Capture the cell that displays the provided text and extract its (X, Y) central coordinate. 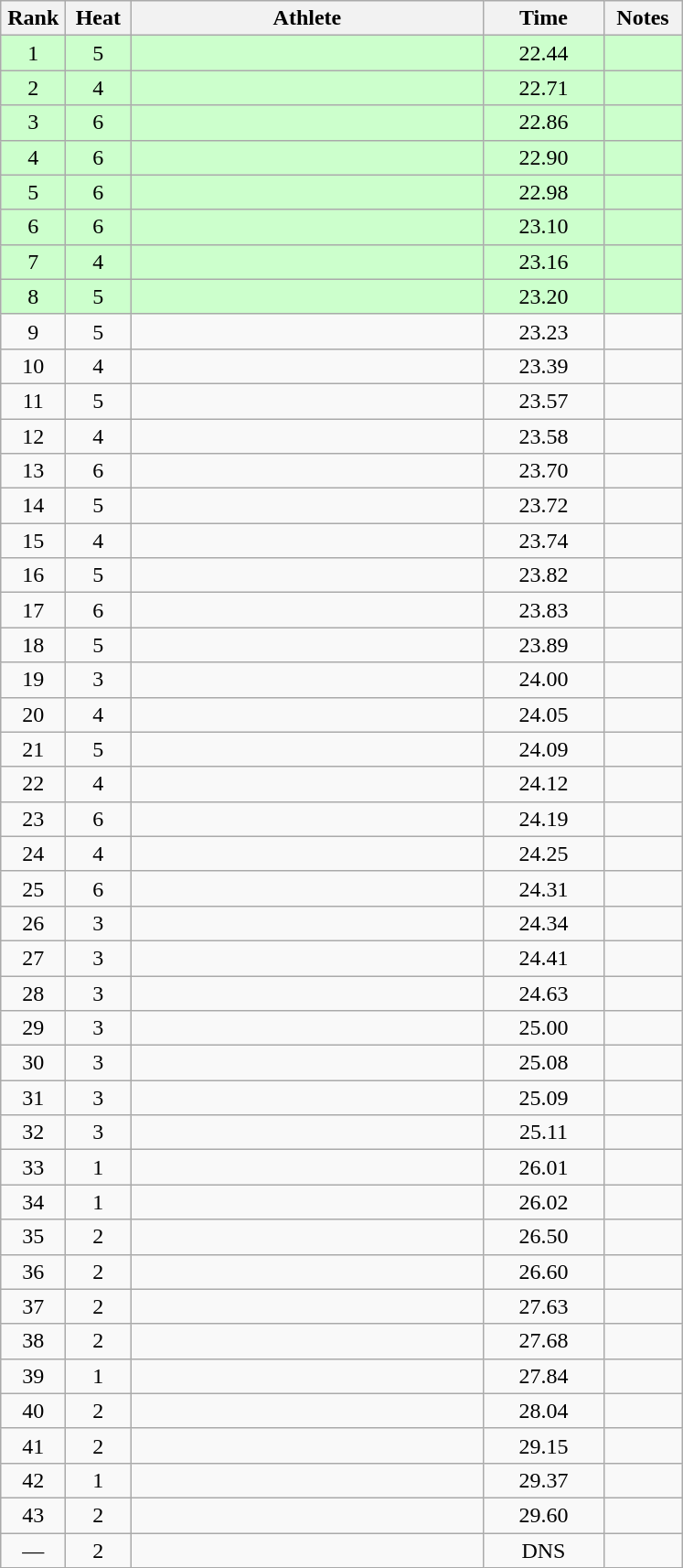
26.01 (543, 1167)
8 (33, 296)
12 (33, 436)
23.72 (543, 506)
23.83 (543, 610)
29 (33, 1028)
15 (33, 541)
22.86 (543, 123)
23.74 (543, 541)
23.57 (543, 401)
29.37 (543, 1480)
24.34 (543, 923)
27 (33, 958)
40 (33, 1411)
25.00 (543, 1028)
24.05 (543, 714)
27.84 (543, 1376)
11 (33, 401)
Time (543, 18)
24.12 (543, 784)
24.09 (543, 749)
9 (33, 331)
23.70 (543, 471)
— (33, 1551)
38 (33, 1341)
27.63 (543, 1306)
23 (33, 819)
Rank (33, 18)
22.71 (543, 88)
27.68 (543, 1341)
35 (33, 1237)
DNS (543, 1551)
23.16 (543, 262)
25.08 (543, 1063)
23.20 (543, 296)
41 (33, 1445)
20 (33, 714)
17 (33, 610)
25 (33, 888)
37 (33, 1306)
22.98 (543, 192)
23.58 (543, 436)
28 (33, 993)
24.25 (543, 854)
16 (33, 575)
23.82 (543, 575)
25.11 (543, 1133)
24.31 (543, 888)
29.15 (543, 1445)
30 (33, 1063)
34 (33, 1202)
23.39 (543, 366)
39 (33, 1376)
24.63 (543, 993)
25.09 (543, 1098)
19 (33, 680)
24.00 (543, 680)
7 (33, 262)
31 (33, 1098)
26 (33, 923)
22.90 (543, 157)
24.19 (543, 819)
10 (33, 366)
24.41 (543, 958)
23.10 (543, 227)
26.02 (543, 1202)
21 (33, 749)
29.60 (543, 1515)
26.50 (543, 1237)
Notes (643, 18)
Heat (99, 18)
23.23 (543, 331)
36 (33, 1272)
13 (33, 471)
22.44 (543, 53)
26.60 (543, 1272)
22 (33, 784)
18 (33, 645)
33 (33, 1167)
32 (33, 1133)
14 (33, 506)
28.04 (543, 1411)
42 (33, 1480)
Athlete (307, 18)
43 (33, 1515)
24 (33, 854)
23.89 (543, 645)
